Extract the [x, y] coordinate from the center of the cell holding the provided text.  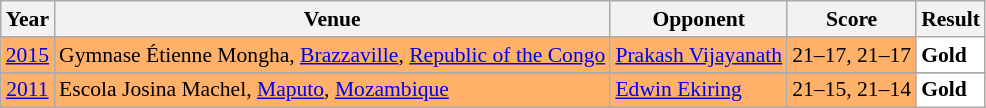
Result [950, 19]
2011 [28, 90]
Venue [332, 19]
21–15, 21–14 [852, 90]
Opponent [698, 19]
Year [28, 19]
Score [852, 19]
Prakash Vijayanath [698, 55]
Edwin Ekiring [698, 90]
Escola Josina Machel, Maputo, Mozambique [332, 90]
21–17, 21–17 [852, 55]
2015 [28, 55]
Gymnase Étienne Mongha, Brazzaville, Republic of the Congo [332, 55]
